Return the [x, y] coordinate for the center point of the cell that contains the specified text.  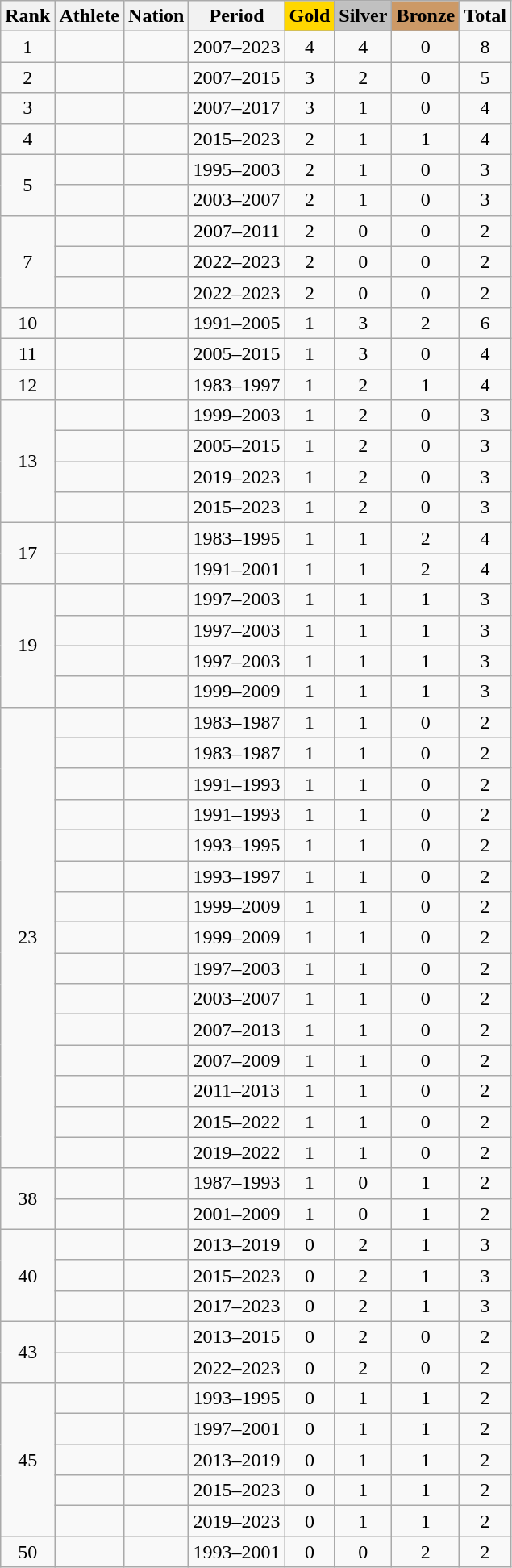
2013–2015 [237, 1336]
Bronze [426, 16]
13 [27, 462]
1999–2003 [237, 416]
Gold [310, 16]
12 [27, 385]
23 [27, 938]
11 [27, 353]
1991–2001 [237, 569]
1987–1993 [237, 1183]
1993–1997 [237, 876]
2007–2009 [237, 1060]
Total [485, 16]
2001–2009 [237, 1214]
10 [27, 323]
17 [27, 554]
1993–2001 [237, 1552]
2007–2017 [237, 108]
8 [485, 47]
45 [27, 1460]
1995–2003 [237, 169]
40 [27, 1275]
Period [237, 16]
7 [27, 261]
Nation [156, 16]
1991–2005 [237, 323]
2007–2013 [237, 1030]
2011–2013 [237, 1091]
1997–2001 [237, 1429]
2007–2011 [237, 231]
Athlete [89, 16]
6 [485, 323]
2019–2022 [237, 1152]
1983–1995 [237, 538]
2017–2023 [237, 1306]
Silver [363, 16]
19 [27, 646]
Rank [27, 16]
1983–1997 [237, 385]
43 [27, 1352]
50 [27, 1552]
2015–2022 [237, 1122]
2007–2023 [237, 47]
2007–2015 [237, 77]
38 [27, 1198]
